Extract the [X, Y] coordinate from the center of the cell holding the provided text.  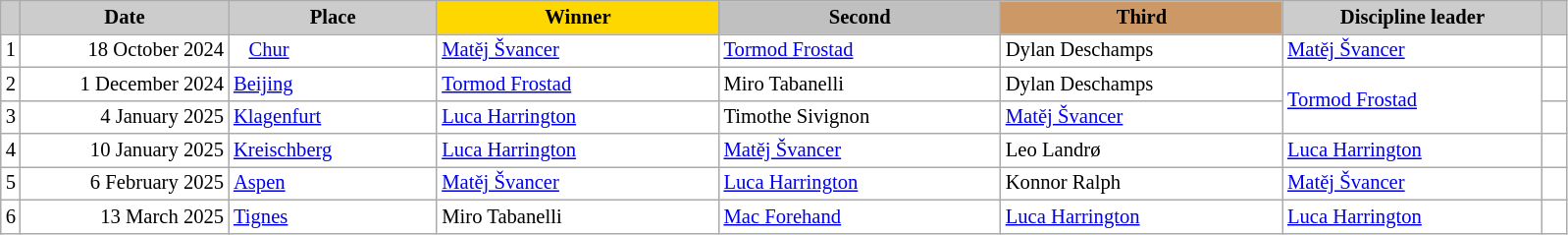
Klagenfurt [333, 117]
10 January 2025 [125, 150]
4 [11, 150]
5 [11, 183]
Date [125, 17]
Aspen [333, 183]
6 February 2025 [125, 183]
18 October 2024 [125, 50]
4 January 2025 [125, 117]
Leo Landrø [1142, 150]
1 [11, 50]
Kreischberg [333, 150]
6 [11, 216]
Tignes [333, 216]
Second [860, 17]
Winner [577, 17]
Discipline leader [1413, 17]
Konnor Ralph [1142, 183]
1 December 2024 [125, 84]
Third [1142, 17]
Mac Forehand [860, 216]
3 [11, 117]
13 March 2025 [125, 216]
Chur [333, 50]
2 [11, 84]
Beijing [333, 84]
Place [333, 17]
Timothe Sivignon [860, 117]
